Locate the cell with the specified text and output its (x, y) center coordinate. 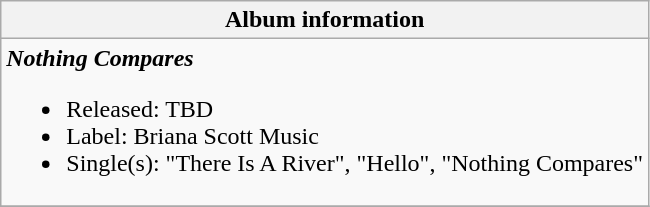
Nothing Compares Released: TBDLabel: Briana Scott MusicSingle(s): "There Is A River", "Hello", "Nothing Compares" (325, 122)
Album information (325, 20)
